Provide the [x, y] coordinate of the cell's center where the given text is located.  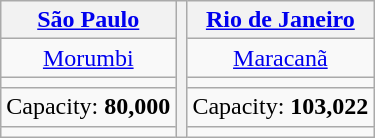
Rio de Janeiro [280, 20]
Maracanã [280, 58]
Morumbi [88, 58]
São Paulo [88, 20]
Capacity: 80,000 [88, 107]
Capacity: 103,022 [280, 107]
